Return [x, y] of the center of cell containing provided text 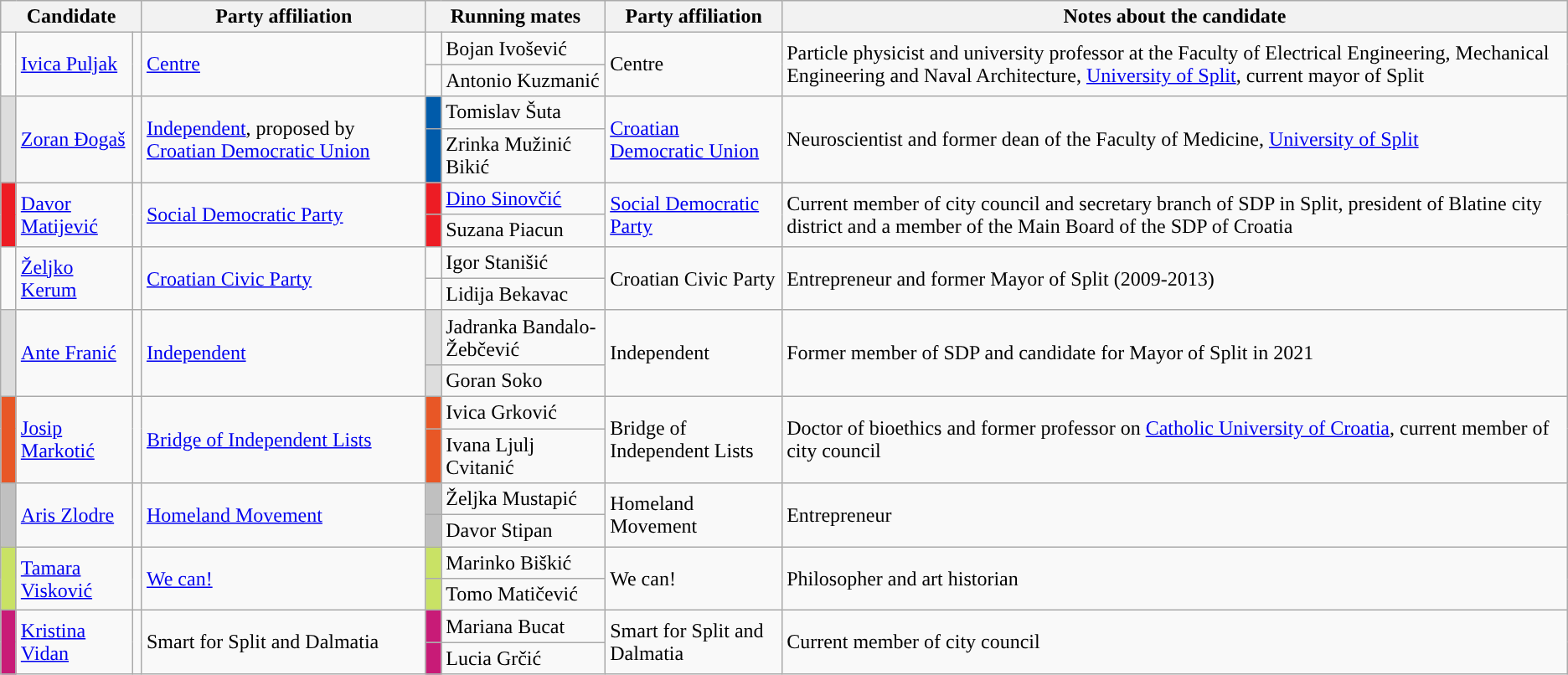
Notes about the candidate [1175, 17]
Tamara Visković [74, 579]
Bojan Ivošević [524, 49]
Entrepreneur and former Mayor of Split (2009-2013) [1175, 278]
Lidija Bekavac [524, 294]
Željka Mustapić [524, 499]
Neuroscientist and former dean of the Faculty of Medicine, University of Split [1175, 139]
Marinko Biškić [524, 563]
Ante Franić [74, 353]
Ivica Grković [524, 412]
Aris Zlodre [74, 515]
Zoran Đogaš [74, 139]
Goran Soko [524, 380]
Davor Matijević [74, 214]
Current member of city council [1175, 642]
Independent, proposed by Croatian Democratic Union [283, 139]
Mariana Bucat [524, 626]
Kristina Vidan [74, 642]
Antonio Kuzmanić [524, 80]
Igor Stanišić [524, 262]
Suzana Piacun [524, 230]
Entrepreneur [1175, 515]
Croatian Democratic Union [694, 139]
Candidate [72, 17]
Running mates [516, 17]
Lucia Grčić [524, 658]
Ivica Puljak [74, 64]
Ivana Ljulj Cvitanić [524, 456]
Josip Markotić [74, 439]
Željko Kerum [74, 278]
Zrinka Mužinić Bikić [524, 156]
Davor Stipan [524, 531]
Tomislav Šuta [524, 112]
Doctor of bioethics and former professor on Catholic University of Croatia, current member of city council [1175, 439]
Philosopher and art historian [1175, 579]
Dino Sinovčić [524, 198]
Former member of SDP and candidate for Mayor of Split in 2021 [1175, 353]
Jadranka Bandalo-Žebčević [524, 337]
Tomo Matičević [524, 595]
